Search for the cell housing the specified text and yield its [x, y] center coordinate. 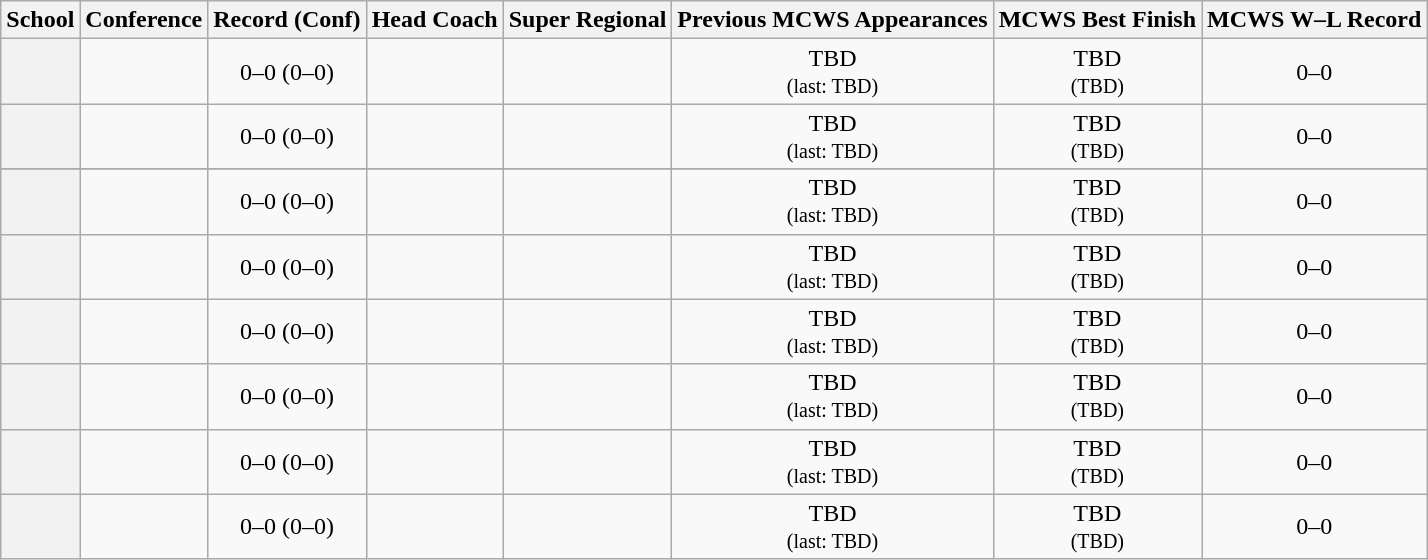
Previous MCWS Appearances [832, 20]
Record (Conf) [287, 20]
MCWS Best Finish [1097, 20]
School [40, 20]
Conference [144, 20]
Head Coach [434, 20]
Super Regional [588, 20]
MCWS W–L Record [1314, 20]
